Extract the [x, y] coordinate from the center of the cell holding the provided text.  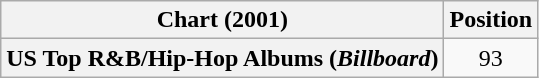
US Top R&B/Hip-Hop Albums (Billboard) [222, 58]
Chart (2001) [222, 20]
Position [491, 20]
93 [491, 58]
